Output the (X, Y) coordinate of the center of the cell containing the given text.  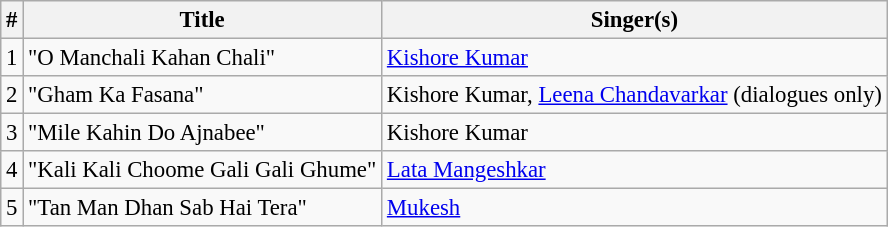
1 (12, 58)
"Gham Ka Fasana" (202, 95)
"O Manchali Kahan Chali" (202, 58)
"Mile Kahin Do Ajnabee" (202, 133)
4 (12, 170)
# (12, 20)
2 (12, 95)
5 (12, 208)
Singer(s) (635, 20)
3 (12, 133)
"Tan Man Dhan Sab Hai Tera" (202, 208)
Lata Mangeshkar (635, 170)
Title (202, 20)
Kishore Kumar, Leena Chandavarkar (dialogues only) (635, 95)
"Kali Kali Choome Gali Gali Ghume" (202, 170)
Mukesh (635, 208)
